Scan for the cell matching the given text and deliver its (x, y) coordinate at center. 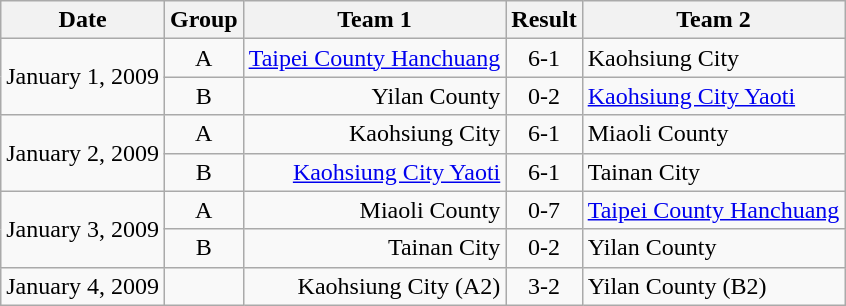
Yilan County (B2) (714, 286)
Result (544, 20)
January 3, 2009 (83, 229)
January 4, 2009 (83, 286)
Team 1 (374, 20)
0-7 (544, 210)
Kaohsiung City (A2) (374, 286)
3-2 (544, 286)
January 1, 2009 (83, 77)
Date (83, 20)
Team 2 (714, 20)
Group (204, 20)
January 2, 2009 (83, 153)
